For the text-containing cell, return its midpoint in [x, y] coordinate format. 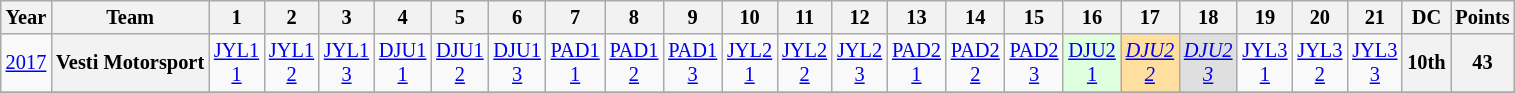
Points [1483, 17]
19 [1264, 17]
17 [1150, 17]
21 [1374, 17]
14 [976, 17]
10 [750, 17]
16 [1092, 17]
PAD21 [916, 63]
JYL23 [860, 63]
9 [692, 17]
11 [804, 17]
JYL33 [1374, 63]
2 [292, 17]
20 [1320, 17]
DJU21 [1092, 63]
PAD13 [692, 63]
PAD11 [576, 63]
Vesti Motorsport [130, 63]
DJU23 [1208, 63]
10th [1426, 63]
3 [346, 17]
PAD23 [1034, 63]
13 [916, 17]
Year [26, 17]
5 [460, 17]
JYL31 [1264, 63]
43 [1483, 63]
JYL32 [1320, 63]
6 [518, 17]
7 [576, 17]
DJU13 [518, 63]
JYL21 [750, 63]
PAD22 [976, 63]
8 [634, 17]
12 [860, 17]
1 [236, 17]
JYL22 [804, 63]
Team [130, 17]
4 [402, 17]
18 [1208, 17]
JYL12 [292, 63]
PAD12 [634, 63]
DJU22 [1150, 63]
DJU11 [402, 63]
15 [1034, 17]
DJU12 [460, 63]
JYL11 [236, 63]
JYL13 [346, 63]
2017 [26, 63]
DC [1426, 17]
